From the cell containing the given text, extract its center point as (X, Y) coordinate. 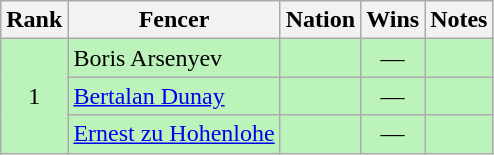
Wins (393, 20)
Notes (459, 20)
Ernest zu Hohenlohe (174, 134)
Boris Arsenyev (174, 58)
Fencer (174, 20)
Nation (320, 20)
Rank (34, 20)
1 (34, 96)
Bertalan Dunay (174, 96)
